Pinpoint the cell where the given text exists, returning its (X, Y) midpoint coordinate. 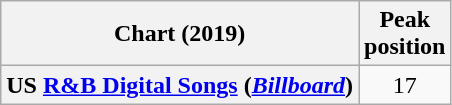
US R&B Digital Songs (Billboard) (180, 85)
17 (405, 85)
Chart (2019) (180, 34)
Peakposition (405, 34)
